Scan for the cell matching the given text and deliver its [x, y] coordinate at center. 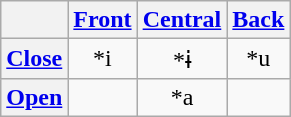
Back [258, 20]
Front [102, 20]
Central [182, 20]
Open [34, 97]
Close [34, 59]
*i [102, 59]
*u [258, 59]
*ɨ [182, 59]
*a [182, 97]
